Detect which cell encompasses the target text, then output its [x, y] center coordinate. 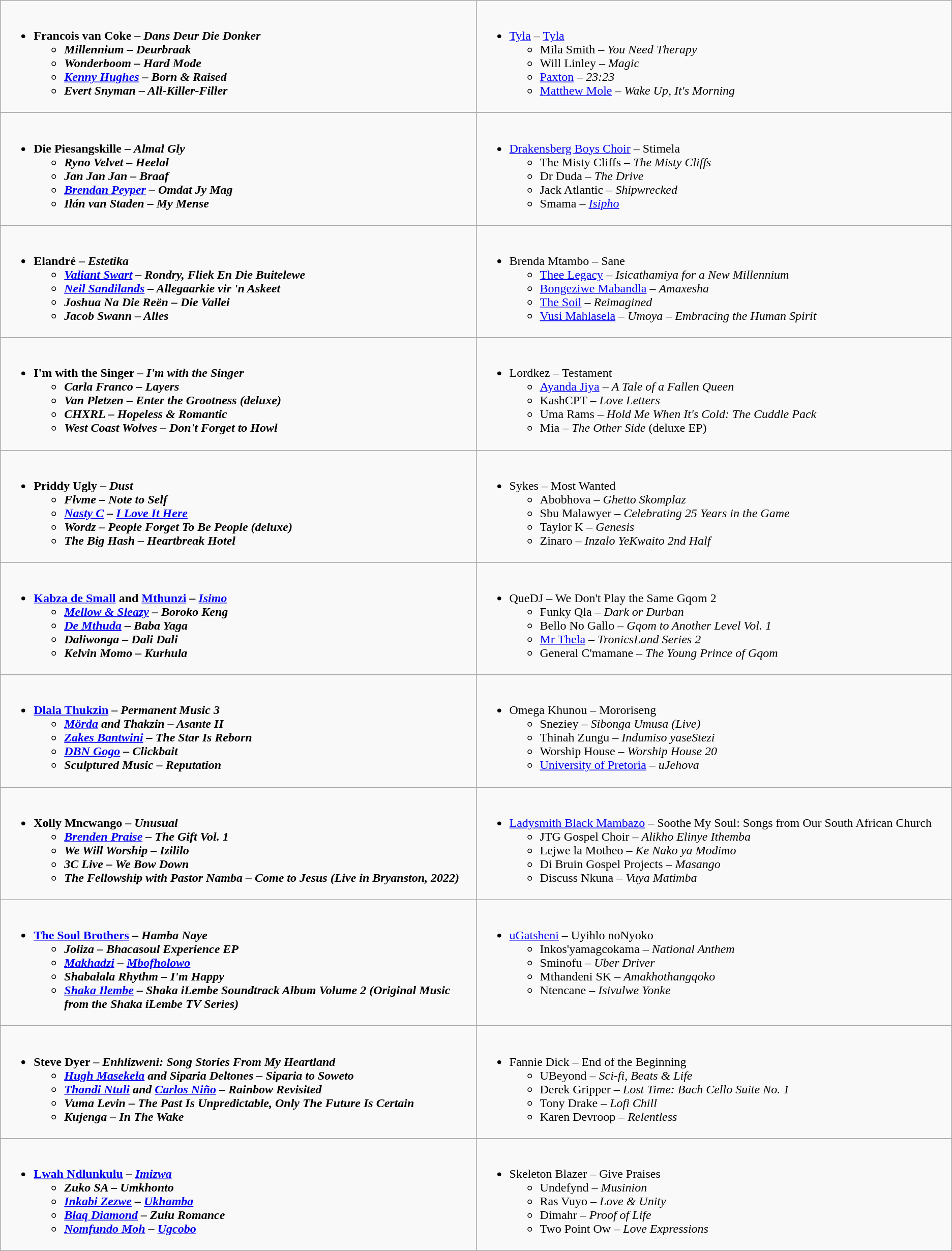
Tyla – TylaMila Smith – You Need TherapyWill Linley – MagicPaxton – 23:23Matthew Mole – Wake Up, It's Morning [714, 57]
uGatsheni – Uyihlo noNyokoInkos'yamagcokama – National AnthemSminofu – Uber DriverMthandeni SK – AmakhothangqokoNtencane – Isivulwe Yonke [714, 963]
Dlala Thukzin – Permanent Music 3Mörda and Thakzin – Asante IIZakes Bantwini – The Star Is RebornDBN Gogo – ClickbaitSculptured Music – Reputation [238, 731]
Lwah Ndlunkulu – ImizwaZuko SA – UmkhontoInkabi Zezwe – UkhambaBlaq Diamond – Zulu RomanceNomfundo Moh – Ugcobo [238, 1194]
Die Piesangskille – Almal GlyRyno Velvet – HeelalJan Jan Jan – BraafBrendan Peyper – Omdat Jy MagIlán van Staden – My Mense [238, 169]
Drakensberg Boys Choir – StimelaThe Misty Cliffs – The Misty CliffsDr Duda – The DriveJack Atlantic – ShipwreckedSmama – Isipho [714, 169]
Priddy Ugly – DustFlvme – Note to SelfNasty C – I Love It HereWordz – People Forget To Be People (deluxe)The Big Hash – Heartbreak Hotel [238, 507]
Kabza de Small and Mthunzi – IsimoMellow & Sleazy – Boroko KengDe Mthuda – Baba YagaDaliwonga – Dali DaliKelvin Momo – Kurhula [238, 618]
Skeleton Blazer – Give PraisesUndefynd – MusinionRas Vuyo – Love & UnityDimahr – Proof of LifeTwo Point Ow – Love Expressions [714, 1194]
Francois van Coke – Dans Deur Die DonkerMillennium – DeurbraakWonderboom – Hard ModeKenny Hughes – Born & RaisedEvert Snyman – All-Killer-Filler [238, 57]
Sykes – Most WantedAbobhova – Ghetto SkomplazSbu Malawyer – Celebrating 25 Years in the GameTaylor K – GenesisZinaro – Inzalo YeKwaito 2nd Half [714, 507]
